Locate the cell with the specified text and output its (X, Y) center coordinate. 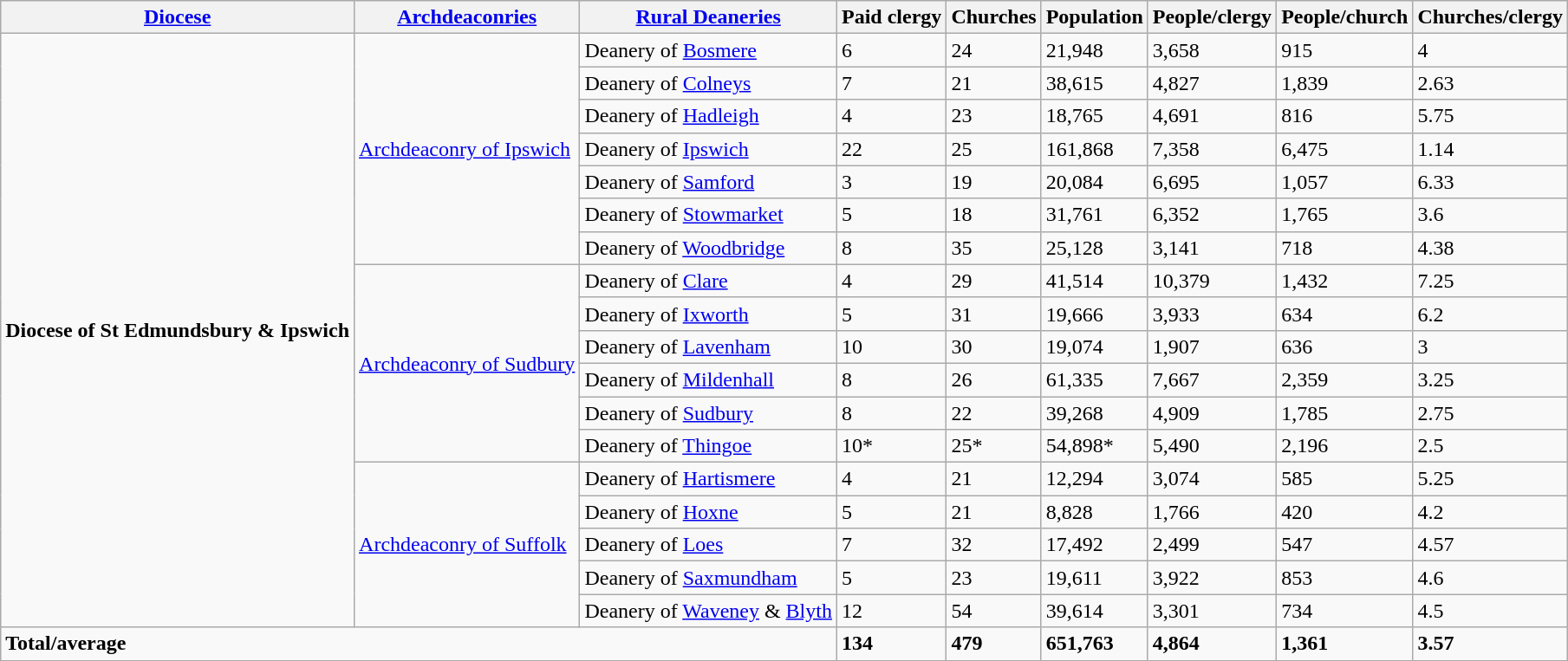
734 (1345, 611)
634 (1345, 314)
4,827 (1212, 83)
2.5 (1491, 446)
31 (993, 314)
Deanery of Samford (709, 182)
2,359 (1345, 379)
4.6 (1491, 578)
39,268 (1094, 413)
1,907 (1212, 347)
3,301 (1212, 611)
38,615 (1094, 83)
6,695 (1212, 182)
1,361 (1345, 644)
3,141 (1212, 248)
Churches/clergy (1491, 17)
4.2 (1491, 512)
Deanery of Bosmere (709, 50)
Paid clergy (891, 17)
3.57 (1491, 644)
161,868 (1094, 149)
Deanery of Colneys (709, 83)
35 (993, 248)
19,611 (1094, 578)
25* (993, 446)
People/clergy (1212, 17)
19,666 (1094, 314)
4.5 (1491, 611)
30 (993, 347)
3.25 (1491, 379)
7,358 (1212, 149)
Deanery of Hartismere (709, 479)
Diocese (178, 17)
41,514 (1094, 281)
6 (891, 50)
420 (1345, 512)
54,898* (1094, 446)
479 (993, 644)
12 (891, 611)
39,614 (1094, 611)
21,948 (1094, 50)
54 (993, 611)
12,294 (1094, 479)
4,864 (1212, 644)
Rural Deaneries (709, 17)
Deanery of Lavenham (709, 347)
547 (1345, 545)
18 (993, 215)
1.14 (1491, 149)
31,761 (1094, 215)
29 (993, 281)
26 (993, 379)
8,828 (1094, 512)
134 (891, 644)
1,432 (1345, 281)
718 (1345, 248)
Deanery of Loes (709, 545)
3,922 (1212, 578)
585 (1345, 479)
2,499 (1212, 545)
3.6 (1491, 215)
6,475 (1345, 149)
1,785 (1345, 413)
Deanery of Hadleigh (709, 116)
61,335 (1094, 379)
25 (993, 149)
24 (993, 50)
10 (891, 347)
5.75 (1491, 116)
2.63 (1491, 83)
Churches (993, 17)
19,074 (1094, 347)
Deanery of Clare (709, 281)
4,691 (1212, 116)
651,763 (1094, 644)
4.38 (1491, 248)
Deanery of Stowmarket (709, 215)
Deanery of Ipswich (709, 149)
5.25 (1491, 479)
6.2 (1491, 314)
2,196 (1345, 446)
Archdeaconry of Sudbury (467, 363)
816 (1345, 116)
Deanery of Waveney & Blyth (709, 611)
6,352 (1212, 215)
Archdeaconry of Suffolk (467, 545)
4,909 (1212, 413)
10* (891, 446)
Deanery of Sudbury (709, 413)
Archdeaconries (467, 17)
20,084 (1094, 182)
25,128 (1094, 248)
Total/average (420, 644)
19 (993, 182)
7,667 (1212, 379)
3,658 (1212, 50)
915 (1345, 50)
32 (993, 545)
1,839 (1345, 83)
Archdeaconry of Ipswich (467, 149)
1,766 (1212, 512)
636 (1345, 347)
People/church (1345, 17)
7.25 (1491, 281)
853 (1345, 578)
17,492 (1094, 545)
Deanery of Woodbridge (709, 248)
3,933 (1212, 314)
Population (1094, 17)
1,765 (1345, 215)
Deanery of Hoxne (709, 512)
Deanery of Thingoe (709, 446)
10,379 (1212, 281)
5,490 (1212, 446)
4.57 (1491, 545)
2.75 (1491, 413)
1,057 (1345, 182)
Deanery of Ixworth (709, 314)
6.33 (1491, 182)
Deanery of Saxmundham (709, 578)
3,074 (1212, 479)
Diocese of St Edmundsbury & Ipswich (178, 331)
Deanery of Mildenhall (709, 379)
18,765 (1094, 116)
